Pinpoint the cell where the given text exists, returning its [x, y] midpoint coordinate. 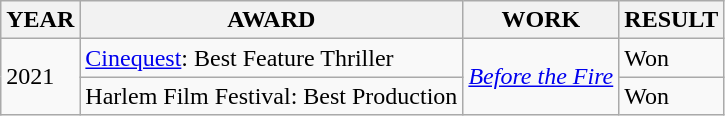
RESULT [672, 20]
Harlem Film Festival: Best Production [272, 96]
WORK [541, 20]
2021 [40, 77]
YEAR [40, 20]
AWARD [272, 20]
Before the Fire [541, 77]
Cinequest: Best Feature Thriller [272, 58]
